Extract the [x, y] coordinate from the center of the cell holding the provided text.  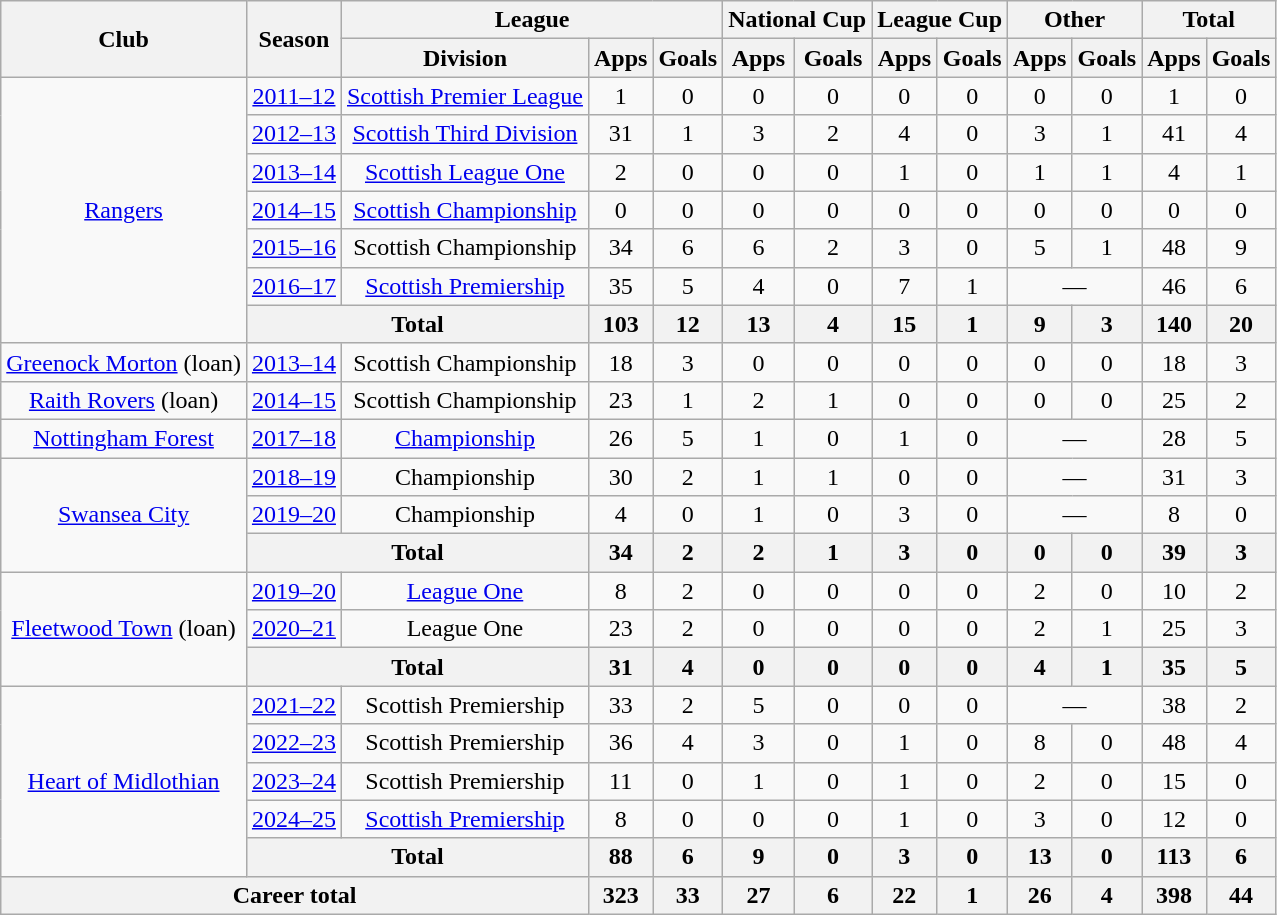
2020–21 [294, 629]
39 [1174, 553]
2016–17 [294, 286]
2011–12 [294, 96]
323 [620, 895]
38 [1174, 705]
46 [1174, 286]
11 [620, 781]
22 [904, 895]
Rangers [124, 210]
Scottish League One [464, 172]
Division [464, 58]
2024–25 [294, 819]
League [532, 20]
41 [1174, 134]
Swansea City [124, 515]
Season [294, 39]
2018–19 [294, 477]
2023–24 [294, 781]
Greenock Morton (loan) [124, 362]
Club [124, 39]
27 [759, 895]
10 [1174, 591]
113 [1174, 857]
Nottingham Forest [124, 438]
Scottish Premier League [464, 96]
7 [904, 286]
Other [1075, 20]
League Cup [940, 20]
20 [1241, 324]
Raith Rovers (loan) [124, 400]
44 [1241, 895]
140 [1174, 324]
Fleetwood Town (loan) [124, 629]
2021–22 [294, 705]
2022–23 [294, 743]
2017–18 [294, 438]
398 [1174, 895]
2012–13 [294, 134]
Scottish Third Division [464, 134]
88 [620, 857]
National Cup [798, 20]
103 [620, 324]
30 [620, 477]
2015–16 [294, 248]
Career total [295, 895]
28 [1174, 438]
36 [620, 743]
Heart of Midlothian [124, 781]
